Scan for the cell matching the given text and deliver its [X, Y] coordinate at center. 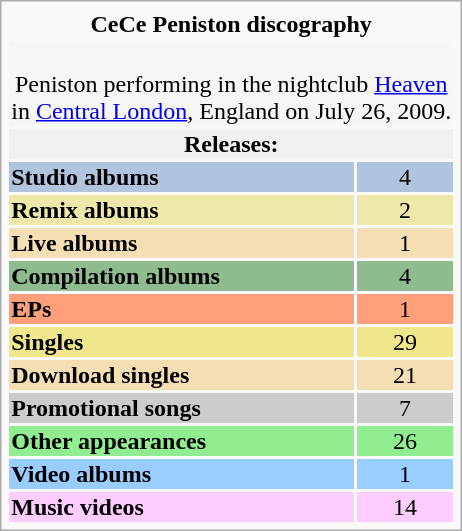
29 [405, 342]
Singles [182, 342]
Music videos [182, 507]
26 [405, 441]
Download singles [182, 375]
2 [405, 210]
Live albums [182, 243]
Remix albums [182, 210]
Other appearances [182, 441]
21 [405, 375]
Releases: [232, 144]
Compilation albums [182, 276]
Peniston performing in the nightclub Heaven in Central London, England on July 26, 2009. [232, 84]
EPs [182, 309]
Studio albums [182, 177]
7 [405, 408]
Video albums [182, 474]
Promotional songs [182, 408]
14 [405, 507]
CeCe Peniston discography [232, 24]
